Capture the cell that displays the provided text and extract its (X, Y) central coordinate. 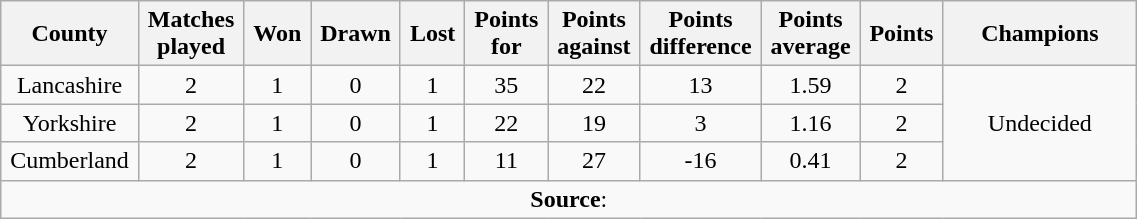
-16 (700, 161)
1.59 (810, 85)
Drawn (356, 34)
County (70, 34)
Lost (432, 34)
Points difference (700, 34)
Source: (569, 199)
3 (700, 123)
Matches played (191, 34)
Points average (810, 34)
0.41 (810, 161)
11 (506, 161)
Champions (1040, 34)
35 (506, 85)
27 (594, 161)
Undecided (1040, 123)
Won (278, 34)
19 (594, 123)
Cumberland (70, 161)
1.16 (810, 123)
13 (700, 85)
Points for (506, 34)
Points against (594, 34)
Yorkshire (70, 123)
Points (902, 34)
Lancashire (70, 85)
